Search for the cell housing the specified text and yield its (X, Y) center coordinate. 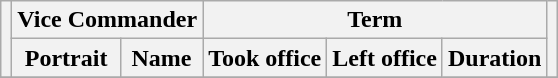
Left office (385, 58)
Took office (265, 58)
Duration (494, 58)
Term (375, 20)
Vice Commander (108, 20)
Name (161, 58)
Portrait (66, 58)
